Output the (x, y) coordinate of the center of the cell containing the given text.  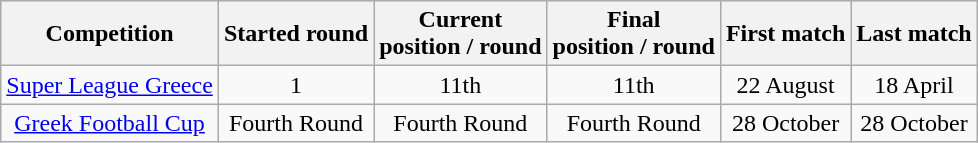
Finalposition / round (634, 34)
Currentposition / round (460, 34)
Competition (110, 34)
Started round (296, 34)
Last match (914, 34)
Greek Football Cup (110, 123)
1 (296, 85)
Super League Greece (110, 85)
18 April (914, 85)
First match (785, 34)
22 August (785, 85)
